Provide the [X, Y] coordinate of the cell's center where the given text is located.  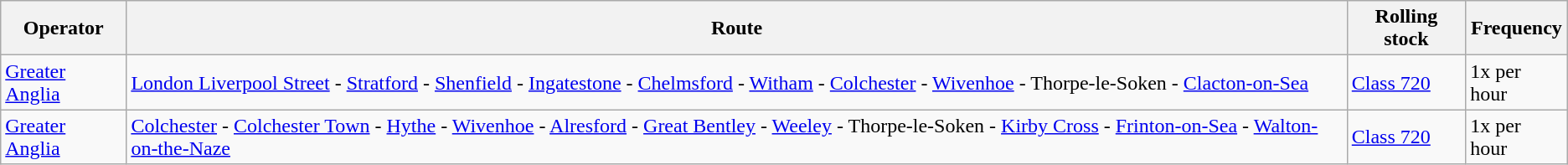
Rolling stock [1406, 28]
London Liverpool Street - Stratford - Shenfield - Ingatestone - Chelmsford - Witham - Colchester - Wivenhoe - Thorpe-le-Soken - Clacton-on-Sea [737, 82]
Frequency [1517, 28]
Operator [64, 28]
Route [737, 28]
